Identify which cell holds the provided text, then report its [X, Y] central coordinate. 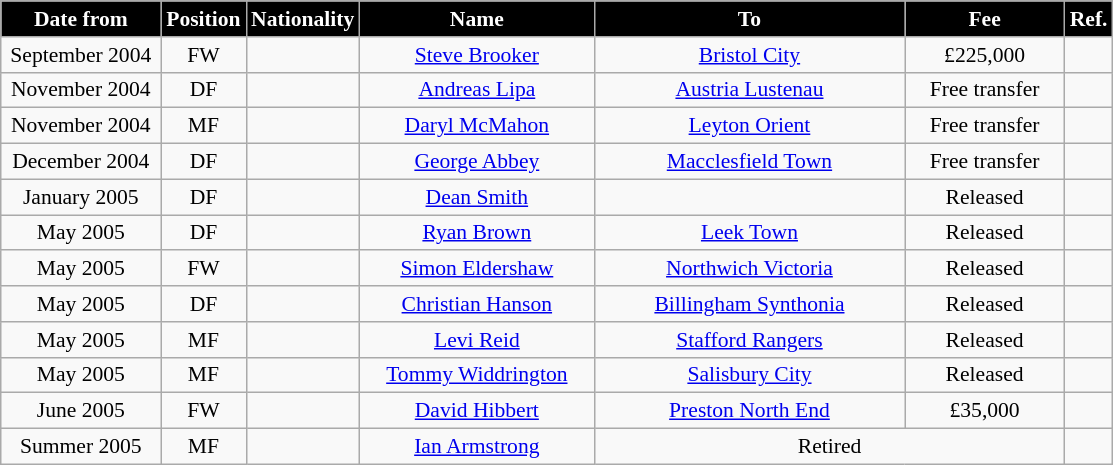
Leek Town [749, 233]
Ryan Brown [476, 233]
Macclesfield Town [749, 162]
June 2005 [81, 411]
Dean Smith [476, 197]
£35,000 [985, 411]
Simon Eldershaw [476, 269]
Ref. [1089, 19]
George Abbey [476, 162]
Daryl McMahon [476, 126]
Retired [829, 447]
Summer 2005 [81, 447]
Austria Lustenau [749, 90]
To [749, 19]
David Hibbert [476, 411]
Andreas Lipa [476, 90]
Preston North End [749, 411]
Position [204, 19]
Tommy Widdrington [476, 375]
Steve Brooker [476, 55]
Date from [81, 19]
Bristol City [749, 55]
Northwich Victoria [749, 269]
Fee [985, 19]
January 2005 [81, 197]
Name [476, 19]
Levi Reid [476, 340]
Salisbury City [749, 375]
£225,000 [985, 55]
Billingham Synthonia [749, 304]
Christian Hanson [476, 304]
Stafford Rangers [749, 340]
September 2004 [81, 55]
December 2004 [81, 162]
Nationality [302, 19]
Leyton Orient [749, 126]
Ian Armstrong [476, 447]
